Scan for the cell matching the given text and deliver its [X, Y] coordinate at center. 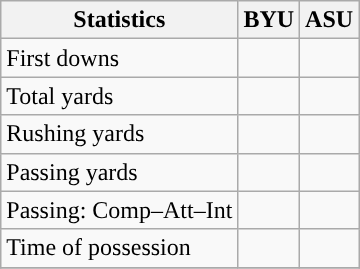
Rushing yards [120, 134]
Passing: Comp–Att–Int [120, 210]
Statistics [120, 20]
First downs [120, 58]
Time of possession [120, 248]
Total yards [120, 96]
BYU [269, 20]
Passing yards [120, 172]
ASU [330, 20]
